Pinpoint the cell where the given text exists, returning its [X, Y] midpoint coordinate. 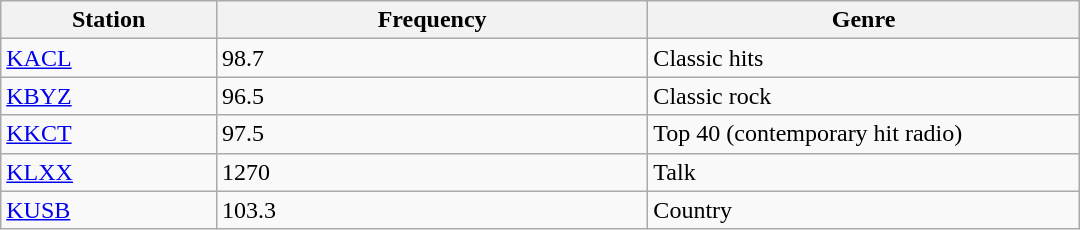
KUSB [109, 210]
KLXX [109, 172]
Station [109, 20]
97.5 [432, 134]
KBYZ [109, 96]
Classic rock [864, 96]
1270 [432, 172]
Classic hits [864, 58]
Talk [864, 172]
Top 40 (contemporary hit radio) [864, 134]
98.7 [432, 58]
KKCT [109, 134]
103.3 [432, 210]
96.5 [432, 96]
Frequency [432, 20]
Country [864, 210]
KACL [109, 58]
Genre [864, 20]
